Pinpoint the cell where the given text exists, returning its (X, Y) midpoint coordinate. 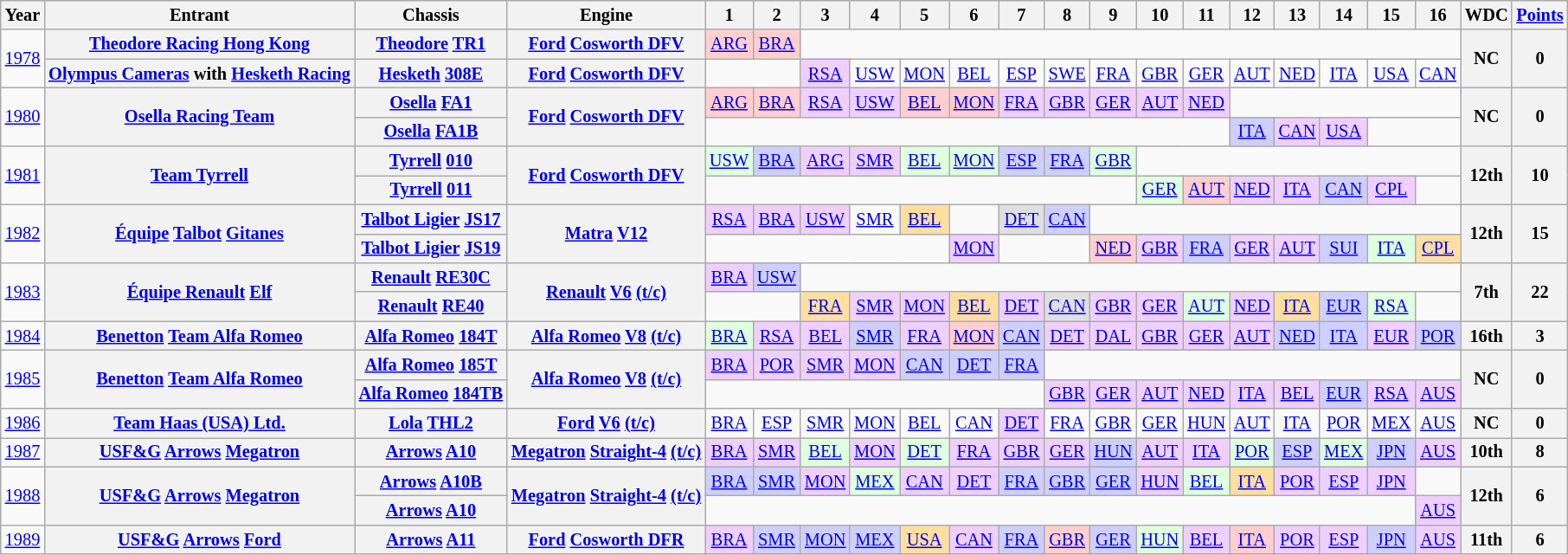
Theodore Racing Hong Kong (199, 44)
Tyrrell 011 (431, 190)
12 (1252, 15)
1985 (22, 379)
Équipe Renault Elf (199, 291)
USF&G Arrows Ford (199, 539)
16 (1438, 15)
1983 (22, 291)
1981 (22, 175)
2 (777, 15)
4 (874, 15)
Alfa Romeo 184T (431, 336)
SWE (1068, 74)
Osella FA1B (431, 132)
Engine (606, 15)
Olympus Cameras with Hesketh Racing (199, 74)
Arrows A10B (431, 481)
Theodore TR1 (431, 44)
9 (1113, 15)
Entrant (199, 15)
Tyrrell 010 (431, 161)
Chassis (431, 15)
Points (1539, 15)
1984 (22, 336)
5 (924, 15)
Matra V12 (606, 234)
1980 (22, 116)
Alfa Romeo 185T (431, 365)
Team Tyrrell (199, 175)
Team Haas (USA) Ltd. (199, 423)
16th (1487, 336)
Ford V6 (t/c) (606, 423)
1987 (22, 452)
Renault RE40 (431, 307)
DAL (1113, 336)
Osella Racing Team (199, 116)
7th (1487, 291)
14 (1343, 15)
Hesketh 308E (431, 74)
11 (1206, 15)
Équipe Talbot Gitanes (199, 234)
Talbot Ligier JS17 (431, 219)
Osella FA1 (431, 102)
13 (1298, 15)
WDC (1487, 15)
Ford Cosworth DFR (606, 539)
22 (1539, 291)
Talbot Ligier JS19 (431, 248)
1988 (22, 495)
Renault V6 (t/c) (606, 291)
SUI (1343, 248)
1986 (22, 423)
1978 (22, 59)
Arrows A11 (431, 539)
1982 (22, 234)
Lola THL2 (431, 423)
1 (729, 15)
7 (1021, 15)
Renault RE30C (431, 277)
1989 (22, 539)
Year (22, 15)
Alfa Romeo 184TB (431, 394)
10th (1487, 452)
11th (1487, 539)
